Return (X, Y) of the center of cell containing provided text 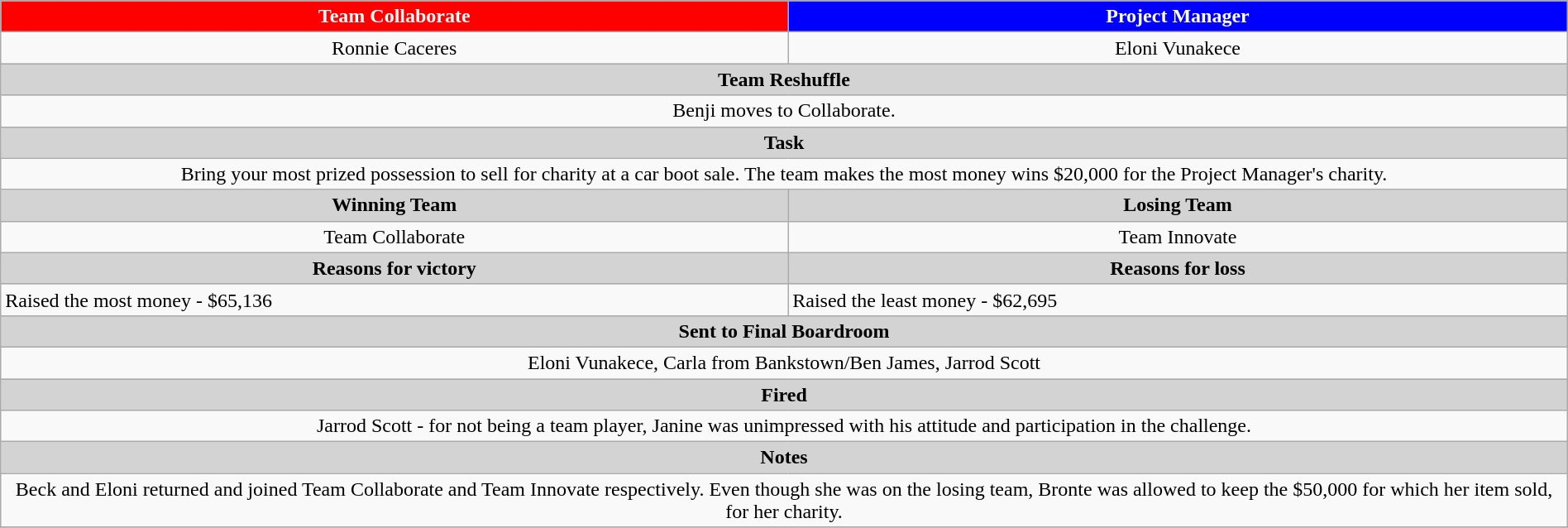
Winning Team (394, 205)
Project Manager (1178, 17)
Raised the least money - $62,695 (1178, 300)
Reasons for victory (394, 268)
Benji moves to Collaborate. (784, 111)
Losing Team (1178, 205)
Team Innovate (1178, 237)
Ronnie Caceres (394, 48)
Raised the most money - $65,136 (394, 300)
Eloni Vunakece (1178, 48)
Notes (784, 458)
Reasons for loss (1178, 268)
Task (784, 142)
Fired (784, 395)
Eloni Vunakece, Carla from Bankstown/Ben James, Jarrod Scott (784, 362)
Team Reshuffle (784, 79)
Sent to Final Boardroom (784, 331)
Jarrod Scott - for not being a team player, Janine was unimpressed with his attitude and participation in the challenge. (784, 426)
